Return the (X, Y) coordinate for the center point of the cell that contains the specified text.  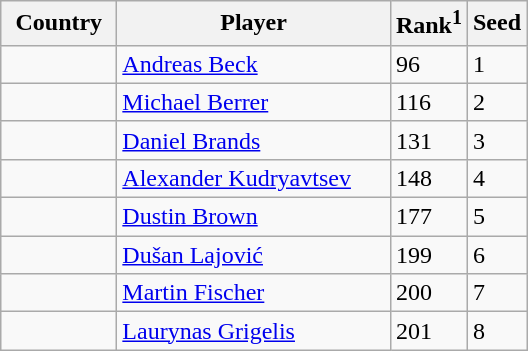
7 (496, 293)
148 (428, 178)
Michael Berrer (254, 102)
Laurynas Grigelis (254, 331)
Seed (496, 24)
Dušan Lajović (254, 255)
8 (496, 331)
199 (428, 255)
201 (428, 331)
3 (496, 140)
177 (428, 217)
Rank1 (428, 24)
Martin Fischer (254, 293)
5 (496, 217)
Andreas Beck (254, 64)
116 (428, 102)
6 (496, 255)
Dustin Brown (254, 217)
1 (496, 64)
4 (496, 178)
200 (428, 293)
Daniel Brands (254, 140)
Player (254, 24)
131 (428, 140)
Country (59, 24)
Alexander Kudryavtsev (254, 178)
96 (428, 64)
2 (496, 102)
